For the text-containing cell, return its midpoint in [x, y] coordinate format. 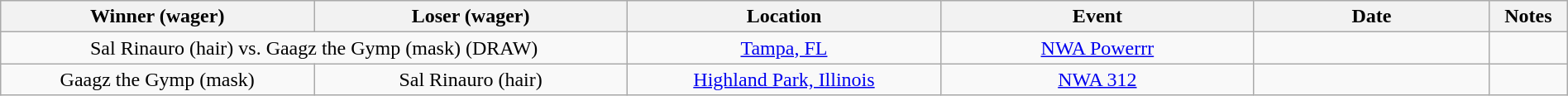
Event [1097, 17]
Location [784, 17]
Loser (wager) [471, 17]
Sal Rinauro (hair) vs. Gaagz the Gymp (mask) (DRAW) [314, 48]
NWA Powerrr [1097, 48]
Gaagz the Gymp (mask) [157, 79]
Highland Park, Illinois [784, 79]
Date [1371, 17]
Notes [1528, 17]
Winner (wager) [157, 17]
NWA 312 [1097, 79]
Tampa, FL [784, 48]
Sal Rinauro (hair) [471, 79]
